Return [x, y] of the center of cell containing provided text 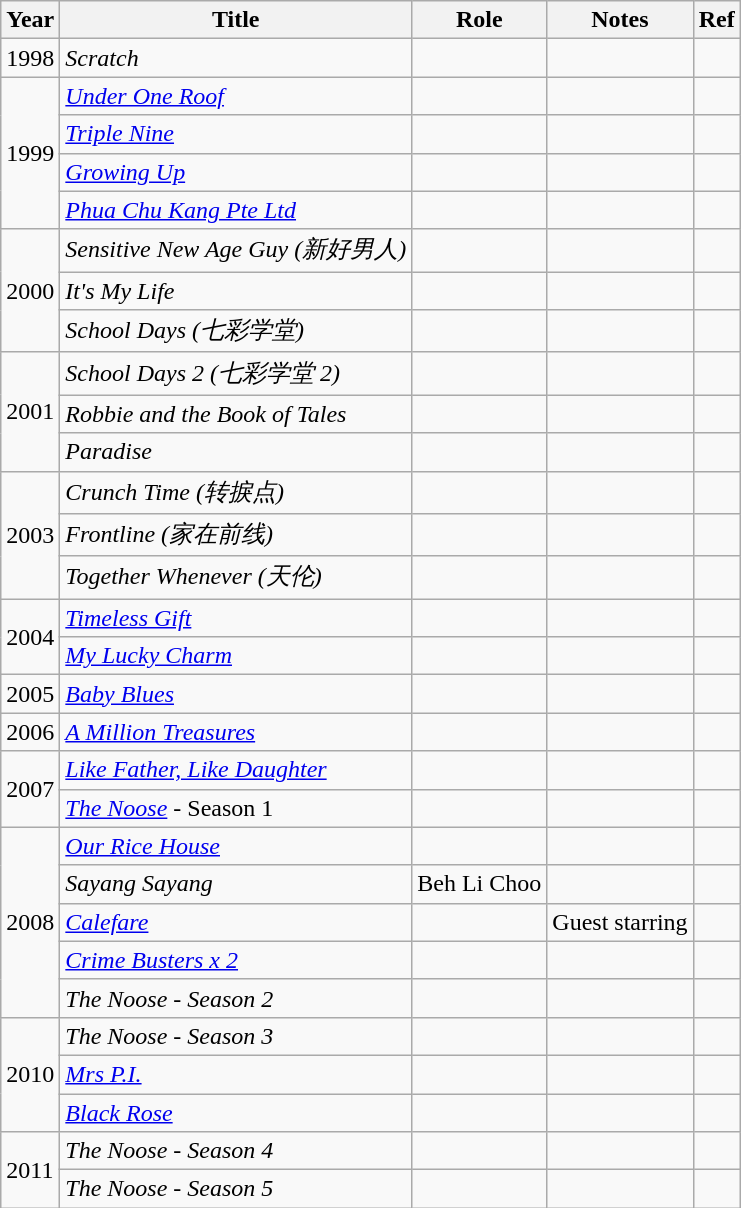
2004 [30, 637]
Paradise [236, 452]
Frontline (家在前线) [236, 536]
School Days (七彩学堂) [236, 332]
Beh Li Choo [480, 884]
Robbie and the Book of Tales [236, 414]
2003 [30, 535]
2010 [30, 1074]
2000 [30, 290]
Crime Busters x 2 [236, 960]
Scratch [236, 58]
Triple Nine [236, 134]
Crunch Time (转捩点) [236, 492]
Ref [716, 20]
Phua Chu Kang Pte Ltd [236, 210]
2011 [30, 1170]
It's My Life [236, 291]
Mrs P.I. [236, 1074]
The Noose - Season 4 [236, 1151]
2006 [30, 732]
Notes [620, 20]
Baby Blues [236, 694]
Timeless Gift [236, 618]
Calefare [236, 922]
Our Rice House [236, 846]
2007 [30, 789]
A Million Treasures [236, 732]
2005 [30, 694]
Under One Roof [236, 96]
Sayang Sayang [236, 884]
My Lucky Charm [236, 656]
The Noose - Season 5 [236, 1189]
Growing Up [236, 172]
Sensitive New Age Guy (新好男人) [236, 250]
Role [480, 20]
Guest starring [620, 922]
2008 [30, 922]
2001 [30, 412]
1998 [30, 58]
The Noose - Season 1 [236, 808]
School Days 2 (七彩学堂 2) [236, 374]
The Noose - Season 3 [236, 1036]
1999 [30, 153]
Title [236, 20]
Like Father, Like Daughter [236, 770]
Black Rose [236, 1113]
The Noose - Season 2 [236, 998]
Together Whenever (天伦) [236, 578]
Year [30, 20]
